Return (x, y) of the center of cell containing provided text 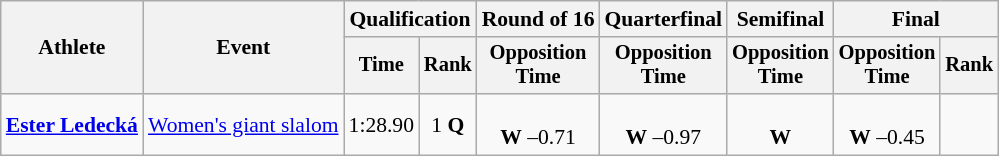
Quarterfinal (663, 19)
W –0.71 (538, 124)
Qualification (410, 19)
Ester Ledecká (72, 124)
Semifinal (780, 19)
1 Q (448, 124)
Final (916, 19)
W (780, 124)
Time (382, 66)
Women's giant slalom (244, 124)
Event (244, 48)
W –0.97 (663, 124)
Athlete (72, 48)
Round of 16 (538, 19)
W –0.45 (888, 124)
1:28.90 (382, 124)
